Provide the [X, Y] coordinate of the cell's center where the given text is located.  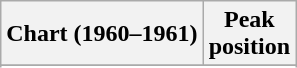
Peakposition [249, 34]
Chart (1960–1961) [102, 34]
